Capture the cell that displays the provided text and extract its [x, y] central coordinate. 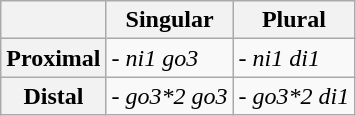
Distal [54, 96]
Plural [294, 20]
Proximal [54, 58]
- go3*2 go3 [170, 96]
- go3*2 di1 [294, 96]
- ni1 go3 [170, 58]
Singular [170, 20]
- ni1 di1 [294, 58]
